Pinpoint the cell where the given text exists, returning its (X, Y) midpoint coordinate. 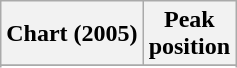
Chart (2005) (72, 34)
Peak position (189, 34)
